Determine the (X, Y) coordinate at the center of the cell enclosing the given text.  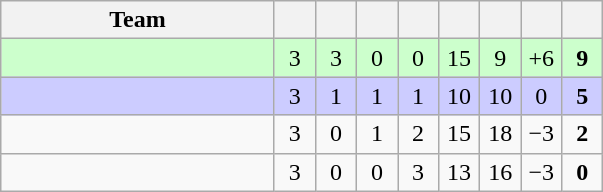
16 (500, 172)
+6 (542, 58)
5 (582, 96)
Team (138, 20)
13 (460, 172)
18 (500, 134)
